Return (X, Y) of the center of cell containing provided text 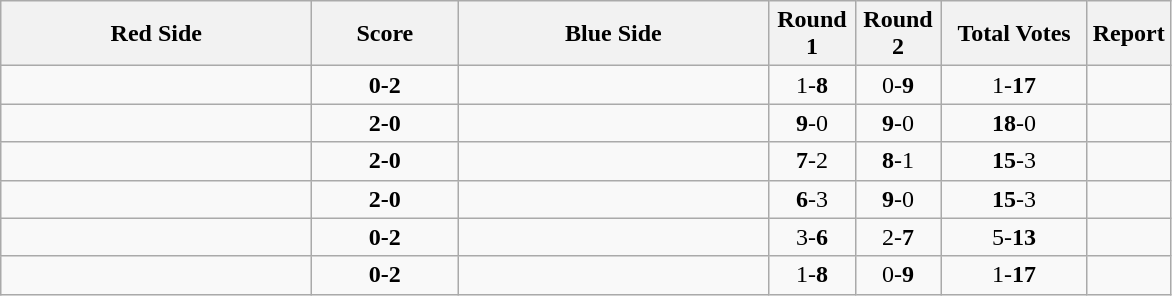
6-3 (812, 199)
Score (385, 34)
Report (1128, 34)
18-0 (1014, 123)
3-6 (812, 237)
Total Votes (1014, 34)
5-13 (1014, 237)
Round 1 (812, 34)
2-7 (898, 237)
Red Side (156, 34)
8-1 (898, 161)
Blue Side (614, 34)
7-2 (812, 161)
Round 2 (898, 34)
